Find where the given text appears and provide that cell's center as (X, Y) coordinate. 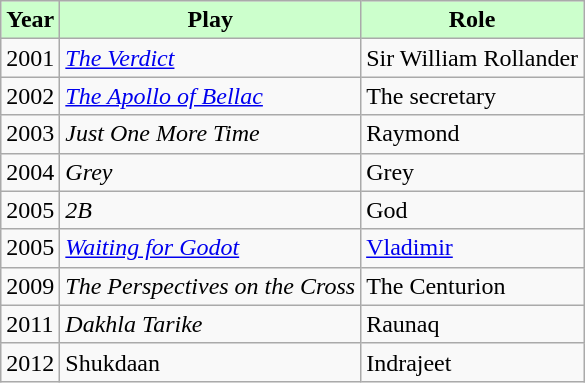
2001 (30, 58)
2011 (30, 324)
Raunaq (472, 324)
Indrajeet (472, 362)
The Perspectives on the Cross (210, 286)
Dakhla Tarike (210, 324)
The Apollo of Bellac (210, 96)
2012 (30, 362)
Role (472, 20)
The Centurion (472, 286)
2002 (30, 96)
Shukdaan (210, 362)
Just One More Time (210, 134)
Waiting for Godot (210, 248)
Year (30, 20)
2004 (30, 172)
2B (210, 210)
God (472, 210)
Play (210, 20)
2003 (30, 134)
Vladimir (472, 248)
2009 (30, 286)
Raymond (472, 134)
The Verdict (210, 58)
Sir William Rollander (472, 58)
The secretary (472, 96)
